Capture the cell that displays the provided text and extract its [X, Y] central coordinate. 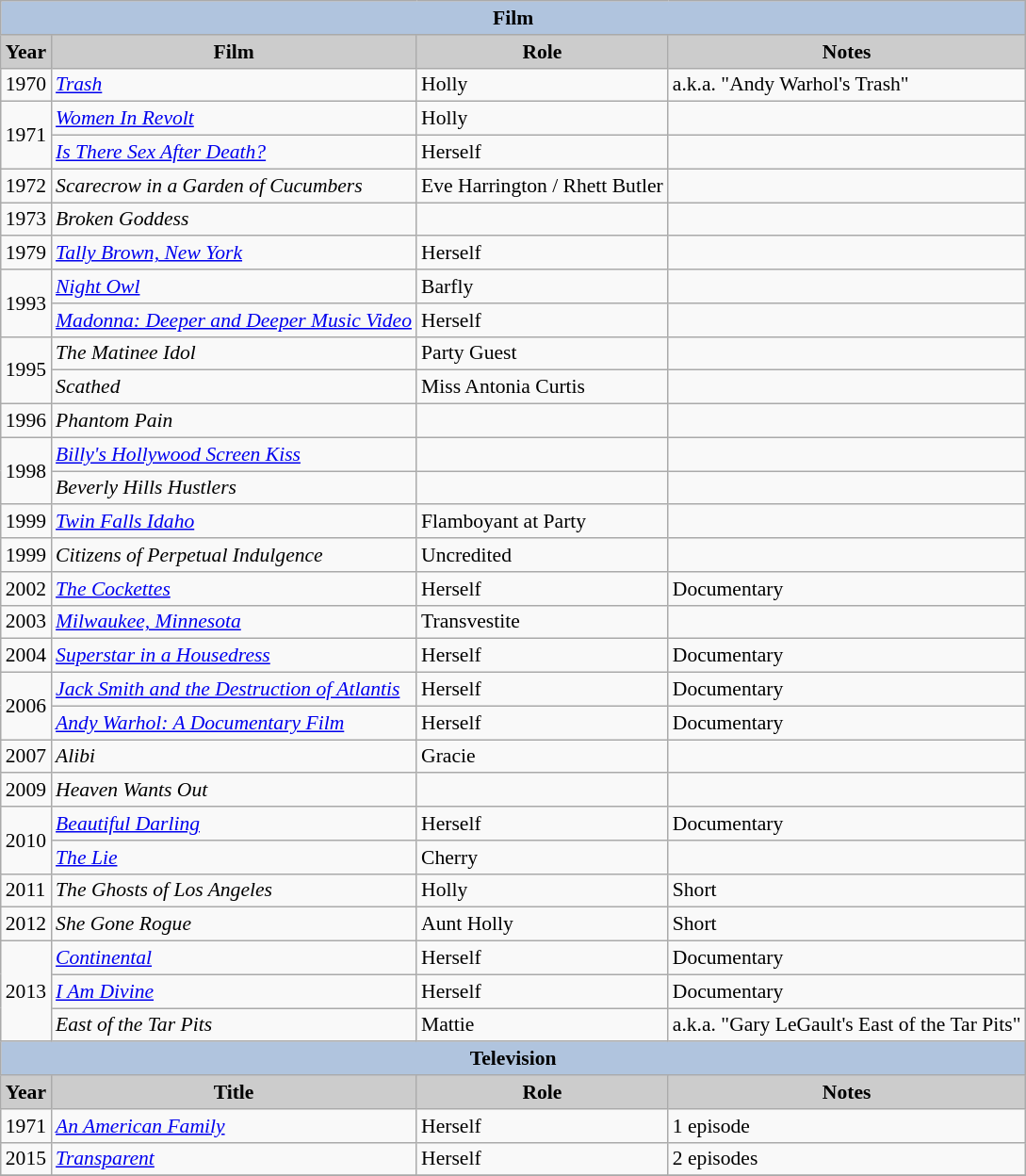
East of the Tar Pits [234, 1025]
Night Owl [234, 286]
Phantom Pain [234, 421]
Trash [234, 85]
Andy Warhol: A Documentary Film [234, 723]
Madonna: Deeper and Deeper Music Video [234, 320]
Flamboyant at Party [543, 522]
1972 [26, 186]
Television [513, 1059]
1998 [26, 471]
2002 [26, 589]
2009 [26, 791]
Jack Smith and the Destruction of Atlantis [234, 690]
2007 [26, 757]
The Lie [234, 857]
Tally Brown, New York [234, 253]
Citizens of Perpetual Indulgence [234, 555]
1993 [26, 303]
2004 [26, 656]
Beautiful Darling [234, 824]
2015 [26, 1159]
Broken Goddess [234, 220]
Alibi [234, 757]
Miss Antonia Curtis [543, 387]
a.k.a. "Andy Warhol's Trash" [847, 85]
Scathed [234, 387]
Uncredited [543, 555]
Mattie [543, 1025]
Gracie [543, 757]
I Am Divine [234, 991]
The Matinee Idol [234, 353]
Transvestite [543, 622]
2010 [26, 841]
1995 [26, 369]
Barfly [543, 286]
2 episodes [847, 1159]
Beverly Hills Hustlers [234, 488]
Transparent [234, 1159]
Continental [234, 958]
An American Family [234, 1126]
2011 [26, 890]
1973 [26, 220]
Cherry [543, 857]
Milwaukee, Minnesota [234, 622]
Women In Revolt [234, 119]
Superstar in a Housedress [234, 656]
2006 [26, 707]
Is There Sex After Death? [234, 153]
Heaven Wants Out [234, 791]
Billy's Hollywood Screen Kiss [234, 454]
Aunt Holly [543, 924]
Eve Harrington / Rhett Butler [543, 186]
2003 [26, 622]
2013 [26, 991]
She Gone Rogue [234, 924]
Party Guest [543, 353]
Scarecrow in a Garden of Cucumbers [234, 186]
1 episode [847, 1126]
1970 [26, 85]
The Ghosts of Los Angeles [234, 890]
Twin Falls Idaho [234, 522]
The Cockettes [234, 589]
Title [234, 1092]
2012 [26, 924]
1979 [26, 253]
1996 [26, 421]
a.k.a. "Gary LeGault's East of the Tar Pits" [847, 1025]
